Pinpoint the cell where the given text exists, returning its [x, y] midpoint coordinate. 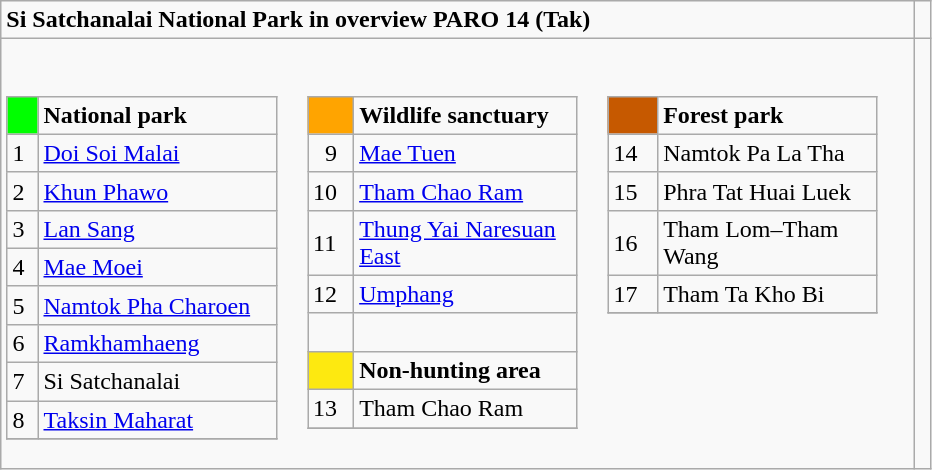
Namtok Pha Charoen [157, 305]
14 [633, 153]
4 [22, 267]
Non-hunting area [466, 370]
1 [22, 153]
Ramkhamhaeng [157, 343]
5 [22, 305]
Si Satchanalai [157, 382]
Umphang [466, 294]
8 [22, 420]
Wildlife sanctuary [466, 115]
Namtok Pa La Tha [768, 153]
Mae Tuen [466, 153]
6 [22, 343]
Forest park [768, 115]
National park [157, 115]
2 [22, 191]
17 [633, 294]
Lan Sang [157, 229]
Phra Tat Huai Luek [768, 191]
16 [633, 242]
13 [331, 409]
10 [331, 191]
Mae Moei [157, 267]
Si Satchanalai National Park in overview PARO 14 (Tak) [458, 20]
9 [331, 153]
11 [331, 242]
Thung Yai Naresuan East [466, 242]
15 [633, 191]
Tham Ta Kho Bi [768, 294]
3 [22, 229]
7 [22, 382]
12 [331, 294]
Doi Soi Malai [157, 153]
Taksin Maharat [157, 420]
Khun Phawo [157, 191]
Tham Lom–Tham Wang [768, 242]
